Detect which cell encompasses the target text, then output its (X, Y) center coordinate. 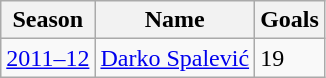
19 (290, 58)
Darko Spalević (175, 58)
Name (175, 20)
Season (48, 20)
2011–12 (48, 58)
Goals (290, 20)
